Detect which cell encompasses the target text, then output its (x, y) center coordinate. 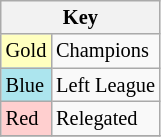
Blue (26, 85)
Red (26, 118)
Gold (26, 51)
Relegated (106, 118)
Key (80, 17)
Left League (106, 85)
Champions (106, 51)
